Identify which cell holds the provided text, then report its [x, y] central coordinate. 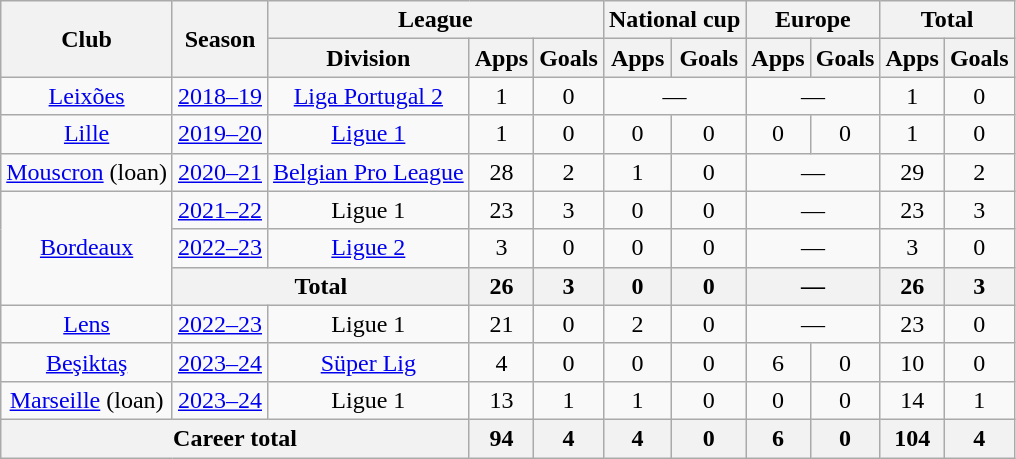
29 [912, 172]
Division [369, 58]
Leixões [87, 96]
13 [501, 400]
Lens [87, 324]
Ligue 2 [369, 248]
28 [501, 172]
94 [501, 438]
21 [501, 324]
National cup [674, 20]
Belgian Pro League [369, 172]
Süper Lig [369, 362]
10 [912, 362]
Lille [87, 134]
2019–20 [220, 134]
Club [87, 39]
14 [912, 400]
2021–22 [220, 210]
Liga Portugal 2 [369, 96]
Season [220, 39]
104 [912, 438]
2020–21 [220, 172]
Beşiktaş [87, 362]
Mouscron (loan) [87, 172]
2018–19 [220, 96]
League [436, 20]
Marseille (loan) [87, 400]
Career total [235, 438]
Bordeaux [87, 248]
Europe [813, 20]
